Search for the cell housing the specified text and yield its [X, Y] center coordinate. 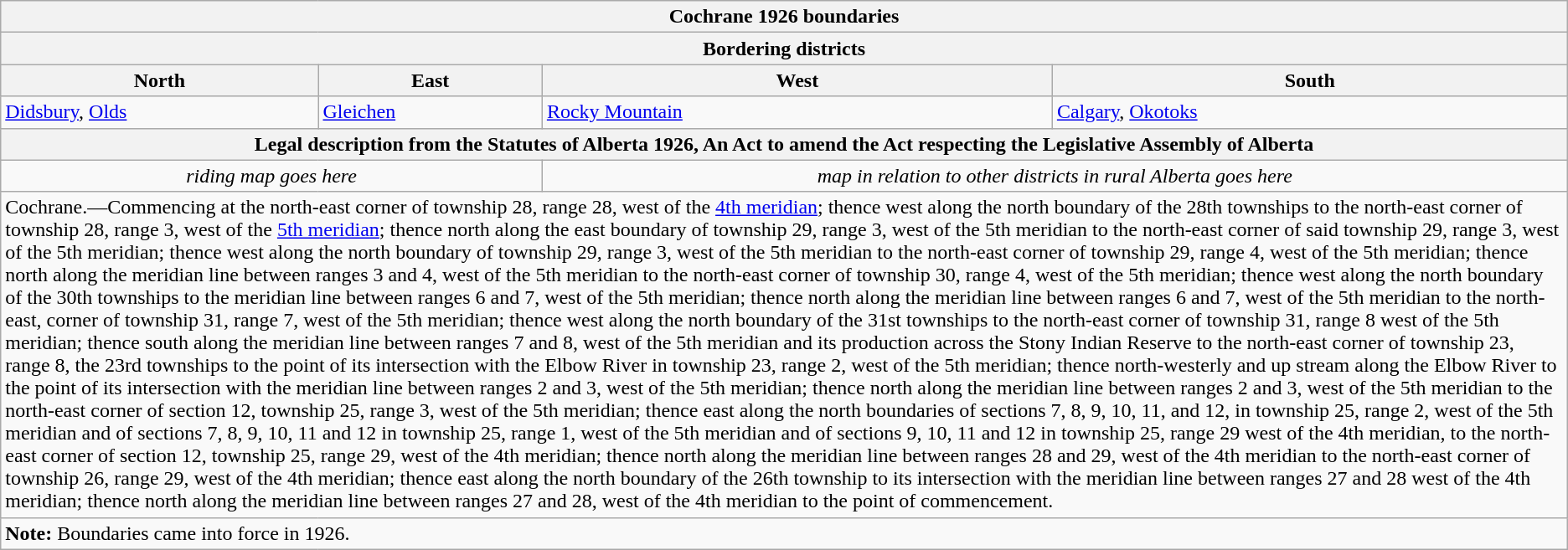
Calgary, Okotoks [1310, 112]
Gleichen [431, 112]
South [1310, 80]
map in relation to other districts in rural Alberta goes here [1055, 176]
East [431, 80]
Cochrane 1926 boundaries [784, 17]
North [159, 80]
Legal description from the Statutes of Alberta 1926, An Act to amend the Act respecting the Legislative Assembly of Alberta [784, 144]
Rocky Mountain [797, 112]
riding map goes here [271, 176]
West [797, 80]
Didsbury, Olds [159, 112]
Note: Boundaries came into force in 1926. [784, 533]
Bordering districts [784, 49]
